Return the (x, y) coordinate for the center point of the cell that contains the specified text.  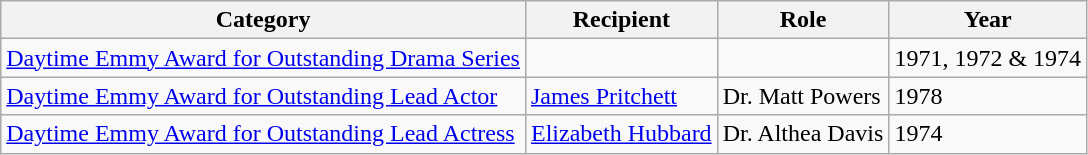
Elizabeth Hubbard (621, 134)
Role (803, 20)
1974 (988, 134)
Year (988, 20)
James Pritchett (621, 96)
Daytime Emmy Award for Outstanding Lead Actress (264, 134)
1971, 1972 & 1974 (988, 58)
Daytime Emmy Award for Outstanding Drama Series (264, 58)
Dr. Althea Davis (803, 134)
Recipient (621, 20)
1978 (988, 96)
Category (264, 20)
Dr. Matt Powers (803, 96)
Daytime Emmy Award for Outstanding Lead Actor (264, 96)
